Provide the [x, y] coordinate of the cell's center where the given text is located.  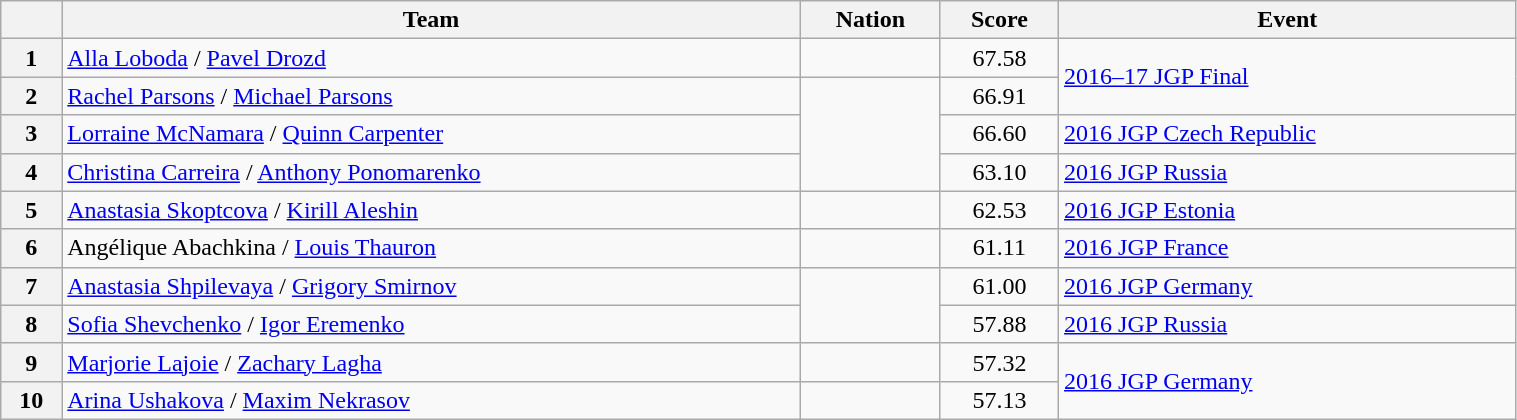
2016 JGP Czech Republic [1288, 134]
Team [432, 20]
1 [32, 58]
63.10 [999, 172]
67.58 [999, 58]
61.00 [999, 286]
57.88 [999, 324]
57.13 [999, 400]
8 [32, 324]
Nation [870, 20]
57.32 [999, 362]
Rachel Parsons / Michael Parsons [432, 96]
Anastasia Skoptcova / Kirill Aleshin [432, 210]
Score [999, 20]
7 [32, 286]
66.60 [999, 134]
2016 JGP France [1288, 248]
Arina Ushakova / Maxim Nekrasov [432, 400]
2 [32, 96]
Anastasia Shpilevaya / Grigory Smirnov [432, 286]
2016–17 JGP Final [1288, 77]
Lorraine McNamara / Quinn Carpenter [432, 134]
3 [32, 134]
6 [32, 248]
Alla Loboda / Pavel Drozd [432, 58]
Christina Carreira / Anthony Ponomarenko [432, 172]
Event [1288, 20]
10 [32, 400]
9 [32, 362]
Marjorie Lajoie / Zachary Lagha [432, 362]
Sofia Shevchenko / Igor Eremenko [432, 324]
2016 JGP Estonia [1288, 210]
5 [32, 210]
61.11 [999, 248]
62.53 [999, 210]
4 [32, 172]
66.91 [999, 96]
Angélique Abachkina / Louis Thauron [432, 248]
